Determine the (x, y) coordinate at the center of the cell enclosing the given text.  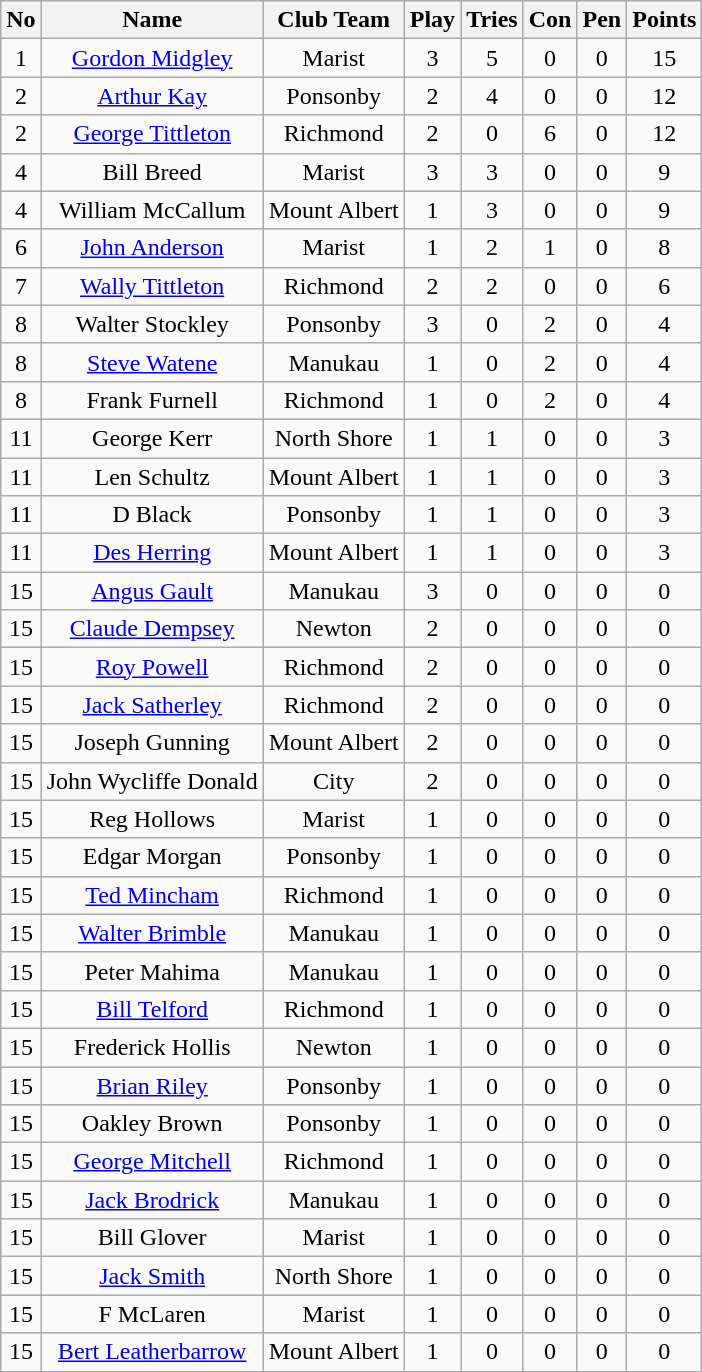
Frederick Hollis (152, 1047)
Frank Furnell (152, 400)
Bert Leatherbarrow (152, 1352)
Jack Brodrick (152, 1200)
Bill Telford (152, 1009)
Peter Mahima (152, 971)
Ted Mincham (152, 895)
Bill Breed (152, 172)
Joseph Gunning (152, 743)
Edgar Morgan (152, 857)
George Tittleton (152, 134)
Jack Smith (152, 1276)
Roy Powell (152, 667)
Reg Hollows (152, 819)
Play (432, 20)
Walter Brimble (152, 933)
Name (152, 20)
Oakley Brown (152, 1124)
Bill Glover (152, 1238)
Walter Stockley (152, 324)
Jack Satherley (152, 705)
7 (21, 286)
Claude Dempsey (152, 629)
5 (492, 58)
George Mitchell (152, 1162)
Brian Riley (152, 1085)
Des Herring (152, 553)
Club Team (334, 20)
Steve Watene (152, 362)
Gordon Midgley (152, 58)
No (21, 20)
Tries (492, 20)
Wally Tittleton (152, 286)
F McLaren (152, 1314)
City (334, 781)
Pen (602, 20)
Len Schultz (152, 477)
Points (664, 20)
John Wycliffe Donald (152, 781)
D Black (152, 515)
Angus Gault (152, 591)
George Kerr (152, 438)
Con (550, 20)
Arthur Kay (152, 96)
John Anderson (152, 248)
William McCallum (152, 210)
